Locate the cell with the specified text and output its (X, Y) center coordinate. 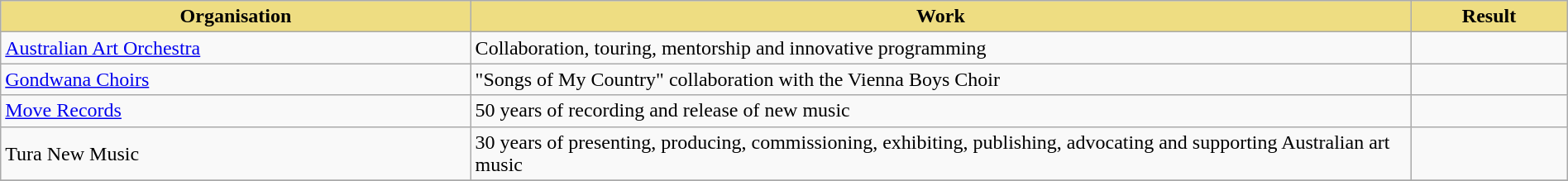
30 years of presenting, producing, commissioning, exhibiting, publishing, advocating and supporting Australian art music (941, 154)
50 years of recording and release of new music (941, 111)
Collaboration, touring, mentorship and innovative programming (941, 48)
Work (941, 17)
Tura New Music (236, 154)
Australian Art Orchestra (236, 48)
Move Records (236, 111)
Result (1489, 17)
Organisation (236, 17)
"Songs of My Country" collaboration with the Vienna Boys Choir (941, 79)
Gondwana Choirs (236, 79)
